Extract the [X, Y] coordinate from the center of the cell holding the provided text.  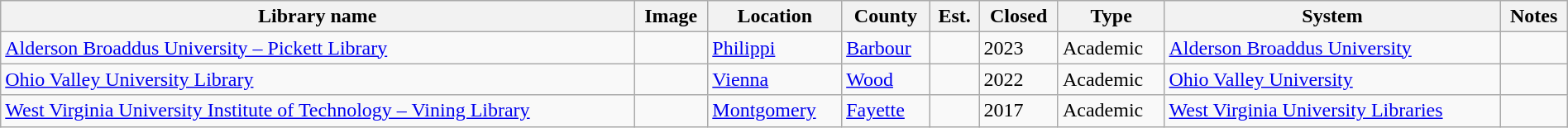
Vienna [775, 79]
2017 [1019, 111]
Montgomery [775, 111]
Est. [954, 17]
Notes [1533, 17]
System [1332, 17]
Philippi [775, 48]
2022 [1019, 79]
Wood [886, 79]
Image [672, 17]
West Virginia University Institute of Technology – Vining Library [318, 111]
Alderson Broaddus University – Pickett Library [318, 48]
Fayette [886, 111]
Alderson Broaddus University [1332, 48]
County [886, 17]
Ohio Valley University Library [318, 79]
Ohio Valley University [1332, 79]
West Virginia University Libraries [1332, 111]
Library name [318, 17]
Type [1111, 17]
Barbour [886, 48]
2023 [1019, 48]
Closed [1019, 17]
Location [775, 17]
